Extract the (x, y) coordinate from the center of the cell holding the provided text.  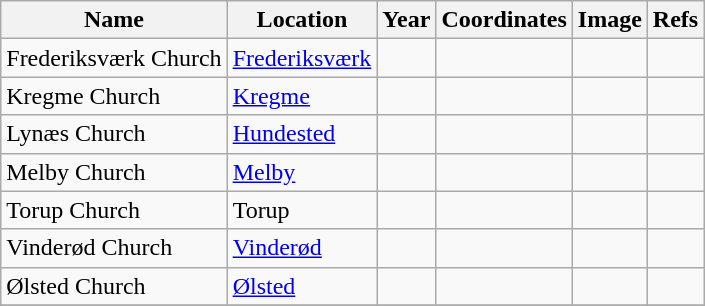
Ølsted (302, 286)
Vinderød (302, 248)
Ølsted Church (114, 286)
Frederiksværk (302, 58)
Location (302, 20)
Name (114, 20)
Frederiksværk Church (114, 58)
Kregme Church (114, 96)
Hundested (302, 134)
Melby Church (114, 172)
Refs (675, 20)
Torup (302, 210)
Vinderød Church (114, 248)
Kregme (302, 96)
Coordinates (504, 20)
Image (610, 20)
Melby (302, 172)
Lynæs Church (114, 134)
Year (406, 20)
Torup Church (114, 210)
